Locate the cell with the specified text and output its (x, y) center coordinate. 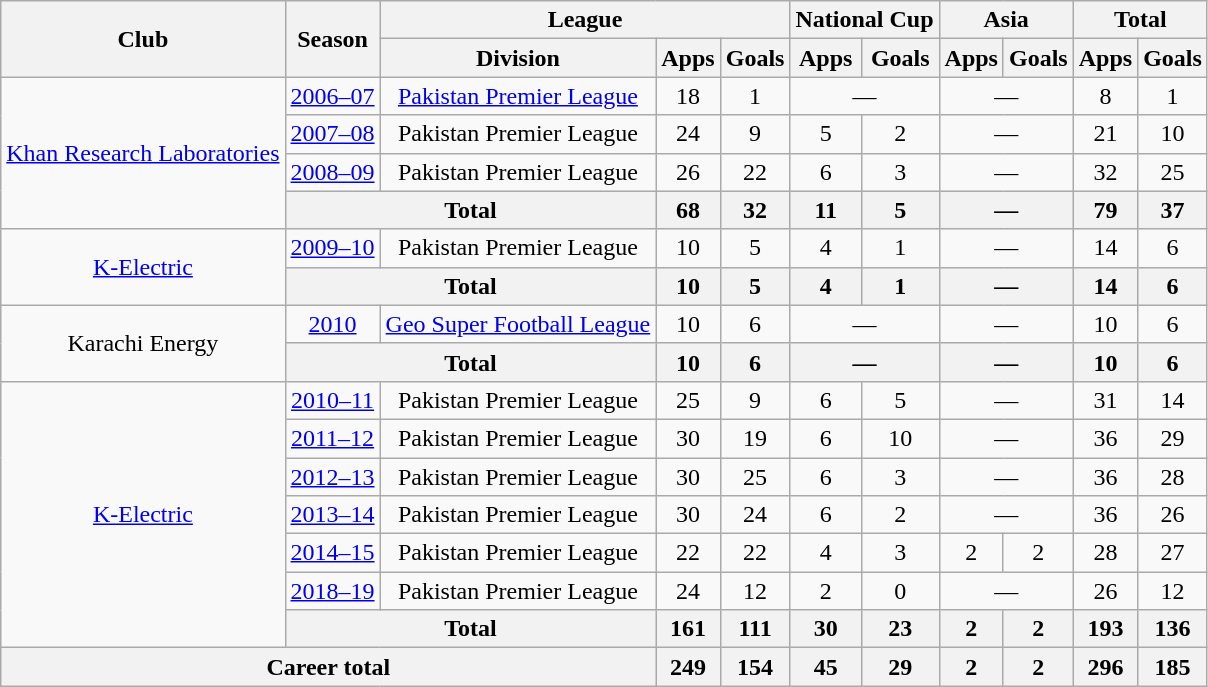
2007–08 (332, 134)
League (585, 20)
185 (1173, 667)
136 (1173, 629)
2014–15 (332, 553)
Karachi Energy (143, 343)
21 (1105, 134)
Career total (328, 667)
18 (688, 96)
2010–11 (332, 400)
31 (1105, 400)
27 (1173, 553)
249 (688, 667)
8 (1105, 96)
2011–12 (332, 438)
193 (1105, 629)
296 (1105, 667)
Division (518, 58)
11 (826, 210)
0 (901, 591)
Club (143, 39)
2010 (332, 324)
Asia (1006, 20)
161 (688, 629)
2008–09 (332, 172)
Season (332, 39)
79 (1105, 210)
68 (688, 210)
National Cup (864, 20)
23 (901, 629)
154 (755, 667)
Geo Super Football League (518, 324)
2018–19 (332, 591)
Khan Research Laboratories (143, 153)
2009–10 (332, 248)
19 (755, 438)
37 (1173, 210)
2006–07 (332, 96)
2012–13 (332, 477)
2013–14 (332, 515)
111 (755, 629)
45 (826, 667)
